Output the [X, Y] coordinate of the center of the cell containing the given text.  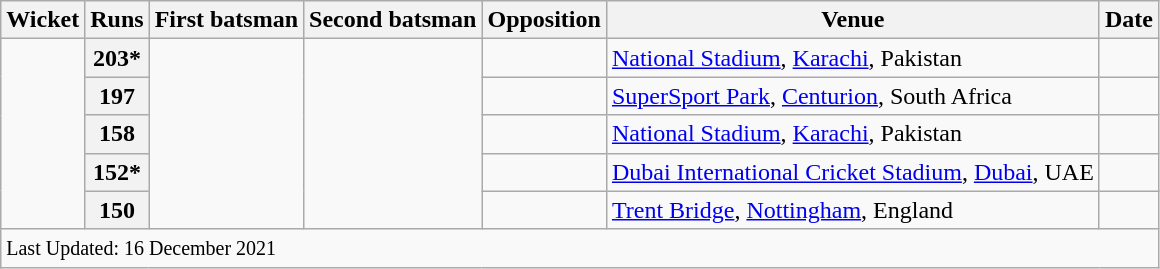
Runs [117, 20]
158 [117, 134]
Wicket [43, 20]
197 [117, 96]
Trent Bridge, Nottingham, England [852, 210]
Date [1128, 20]
First batsman [226, 20]
Dubai International Cricket Stadium, Dubai, UAE [852, 172]
150 [117, 210]
SuperSport Park, Centurion, South Africa [852, 96]
Last Updated: 16 December 2021 [580, 248]
Opposition [544, 20]
Venue [852, 20]
152* [117, 172]
203* [117, 58]
Second batsman [393, 20]
